Identify which cell holds the provided text, then report its [X, Y] central coordinate. 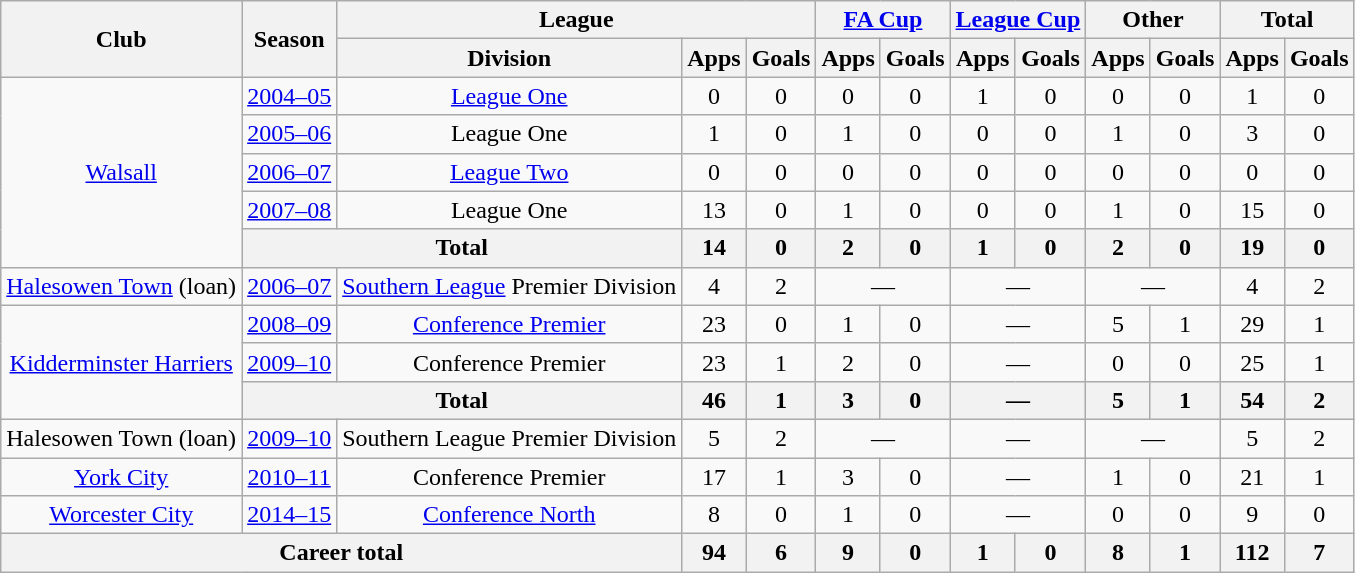
13 [714, 210]
54 [1252, 400]
2014–15 [290, 515]
19 [1252, 248]
17 [714, 477]
2004–05 [290, 96]
Career total [342, 553]
46 [714, 400]
Season [290, 39]
Kidderminster Harriers [122, 362]
21 [1252, 477]
29 [1252, 324]
112 [1252, 553]
6 [781, 553]
25 [1252, 362]
2010–11 [290, 477]
Club [122, 39]
Division [510, 58]
7 [1319, 553]
2005–06 [290, 134]
94 [714, 553]
15 [1252, 210]
York City [122, 477]
FA Cup [883, 20]
Other [1153, 20]
Conference North [510, 515]
2008–09 [290, 324]
Worcester City [122, 515]
2007–08 [290, 210]
14 [714, 248]
League [576, 20]
League Cup [1018, 20]
League Two [510, 172]
Walsall [122, 172]
